From the cell containing the given text, extract its center point as [x, y] coordinate. 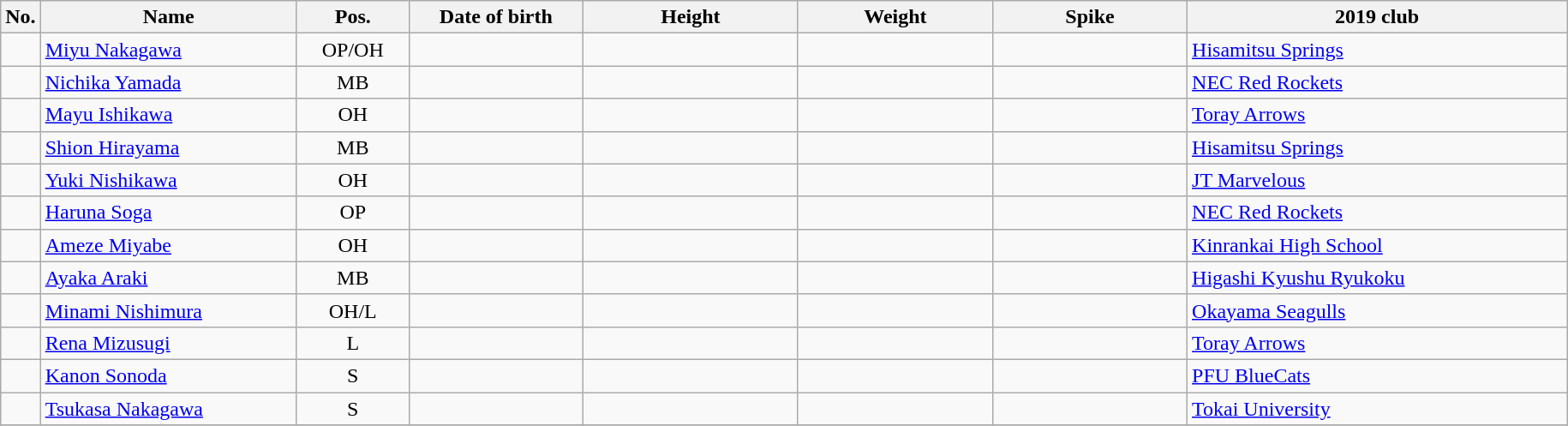
Nichika Yamada [168, 82]
OP [353, 213]
Haruna Soga [168, 213]
L [353, 343]
2019 club [1378, 17]
Weight [895, 17]
Height [691, 17]
JT Marvelous [1378, 180]
Pos. [353, 17]
Name [168, 17]
No. [21, 17]
PFU BlueCats [1378, 375]
OP/OH [353, 50]
Ameze Miyabe [168, 245]
OH/L [353, 310]
Tsukasa Nakagawa [168, 409]
Miyu Nakagawa [168, 50]
Rena Mizusugi [168, 343]
Tokai University [1378, 409]
Ayaka Araki [168, 278]
Date of birth [495, 17]
Kanon Sonoda [168, 375]
Yuki Nishikawa [168, 180]
Kinrankai High School [1378, 245]
Higashi Kyushu Ryukoku [1378, 278]
Spike [1090, 17]
Minami Nishimura [168, 310]
Mayu Ishikawa [168, 115]
Okayama Seagulls [1378, 310]
Shion Hirayama [168, 147]
